From the cell containing the given text, extract its center point as [X, Y] coordinate. 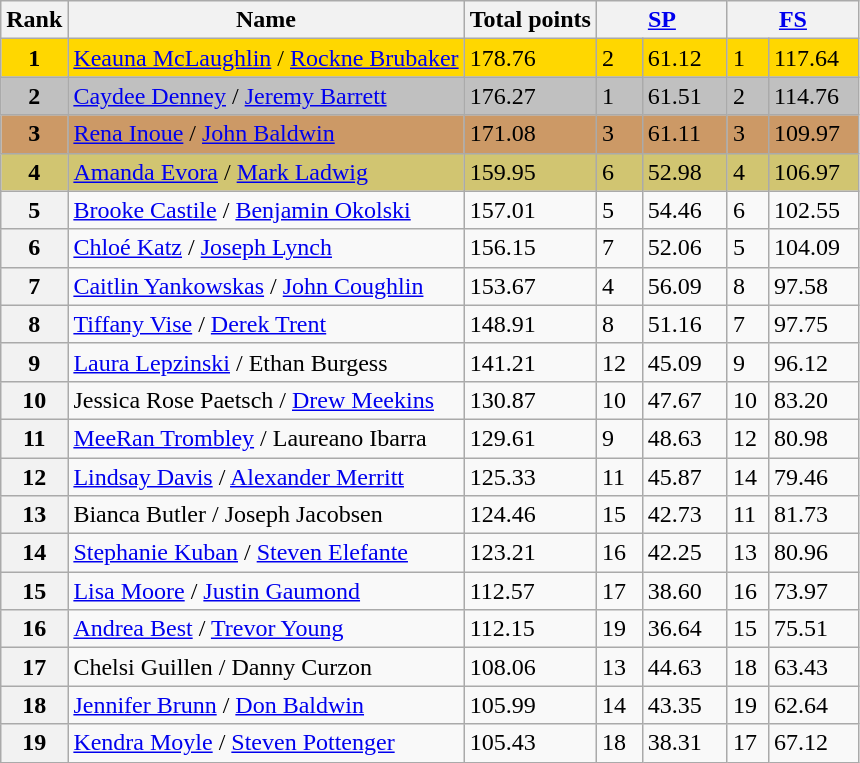
106.97 [813, 172]
42.73 [684, 515]
67.12 [813, 743]
Caitlin Yankowskas / John Coughlin [266, 286]
108.06 [530, 667]
80.98 [813, 438]
Caydee Denney / Jeremy Barrett [266, 96]
129.61 [530, 438]
148.91 [530, 324]
42.25 [684, 553]
38.60 [684, 591]
109.97 [813, 134]
45.87 [684, 477]
61.11 [684, 134]
178.76 [530, 58]
Chloé Katz / Joseph Lynch [266, 248]
44.63 [684, 667]
Andrea Best / Trevor Young [266, 629]
43.35 [684, 705]
141.21 [530, 362]
45.09 [684, 362]
125.33 [530, 477]
96.12 [813, 362]
97.75 [813, 324]
157.01 [530, 210]
81.73 [813, 515]
73.97 [813, 591]
Stephanie Kuban / Steven Elefante [266, 553]
61.12 [684, 58]
Keauna McLaughlin / Rockne Brubaker [266, 58]
79.46 [813, 477]
Total points [530, 20]
36.64 [684, 629]
102.55 [813, 210]
105.43 [530, 743]
Lisa Moore / Justin Gaumond [266, 591]
Brooke Castile / Benjamin Okolski [266, 210]
FS [792, 20]
Rena Inoue / John Baldwin [266, 134]
MeeRan Trombley / Laureano Ibarra [266, 438]
61.51 [684, 96]
105.99 [530, 705]
Jessica Rose Paetsch / Drew Meekins [266, 400]
62.64 [813, 705]
63.43 [813, 667]
80.96 [813, 553]
176.27 [530, 96]
51.16 [684, 324]
Chelsi Guillen / Danny Curzon [266, 667]
112.15 [530, 629]
38.31 [684, 743]
Kendra Moyle / Steven Pottenger [266, 743]
47.67 [684, 400]
114.76 [813, 96]
112.57 [530, 591]
Name [266, 20]
123.21 [530, 553]
97.58 [813, 286]
159.95 [530, 172]
52.98 [684, 172]
Amanda Evora / Mark Ladwig [266, 172]
104.09 [813, 248]
Lindsay Davis / Alexander Merritt [266, 477]
Tiffany Vise / Derek Trent [266, 324]
Jennifer Brunn / Don Baldwin [266, 705]
117.64 [813, 58]
75.51 [813, 629]
83.20 [813, 400]
Bianca Butler / Joseph Jacobsen [266, 515]
Rank [34, 20]
56.09 [684, 286]
52.06 [684, 248]
130.87 [530, 400]
153.67 [530, 286]
156.15 [530, 248]
Laura Lepzinski / Ethan Burgess [266, 362]
SP [662, 20]
171.08 [530, 134]
124.46 [530, 515]
54.46 [684, 210]
48.63 [684, 438]
